Determine the (x, y) coordinate at the center of the cell enclosing the given text.  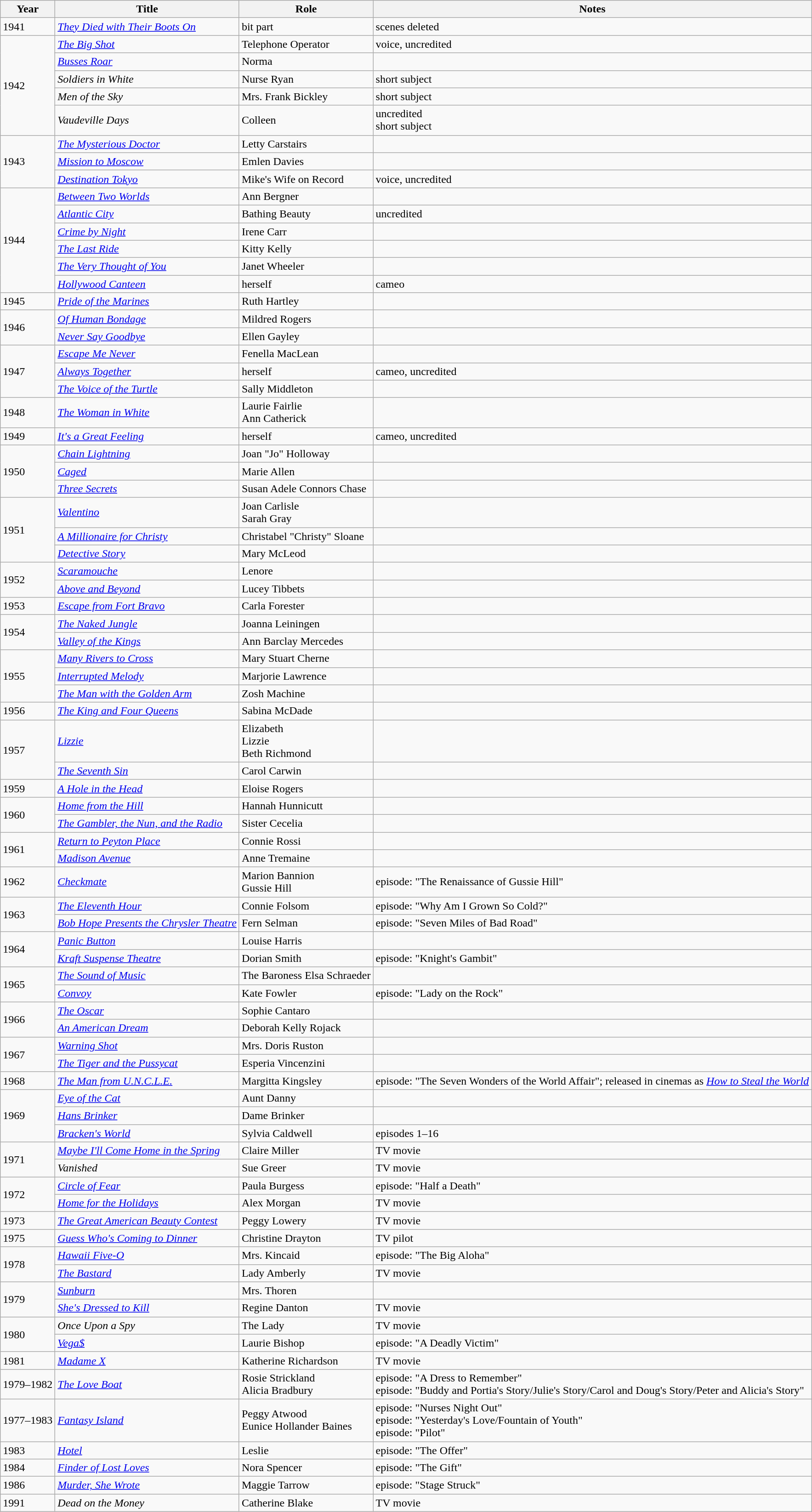
episode: "Seven Miles of Bad Road" (592, 923)
scenes deleted (592, 27)
episode: "A Deadly Victim" (592, 1343)
Colleen (306, 120)
Sabina McDade (306, 711)
Ann Bergner (306, 196)
Scaramouche (147, 571)
1961 (28, 849)
Anne Tremaine (306, 858)
Carla Forester (306, 606)
Home from the Hill (147, 806)
Mildred Rogers (306, 319)
1942 (28, 85)
The Baroness Elsa Schraeder (306, 976)
Always Together (147, 371)
Return to Peyton Place (147, 841)
episode: "A Dress to Remember"episode: "Buddy and Portia's Story/Julie's Story/Carol and Doug's Story/Peter and Alicia's Story" (592, 1384)
Mary Stuart Cherne (306, 659)
episode: "Stage Struck" (592, 1485)
Home for the Holidays (147, 1203)
Mrs. Frank Bickley (306, 97)
A Millionaire for Christy (147, 536)
Sylvia Caldwell (306, 1133)
1954 (28, 632)
1950 (28, 471)
Ellen Gayley (306, 336)
Panic Button (147, 941)
Circle of Fear (147, 1186)
1960 (28, 814)
Interrupted Melody (147, 676)
episode: "The Seven Wonders of the World Affair"; released in cinemas as How to Steal the World (592, 1080)
Warning Shot (147, 1046)
Christine Drayton (306, 1238)
The Bastard (147, 1273)
Sue Greer (306, 1168)
1978 (28, 1264)
Catherine Blake (306, 1503)
Rosie StricklandAlicia Bradbury (306, 1384)
Chain Lightning (147, 454)
Telephone Operator (306, 44)
Connie Rossi (306, 841)
1951 (28, 529)
A Hole in the Head (147, 788)
Convoy (147, 993)
Lucey Tibbets (306, 589)
Mike's Wife on Record (306, 179)
Marie Allen (306, 471)
Fenella MacLean (306, 354)
Many Rivers to Cross (147, 659)
Escape Me Never (147, 354)
The Voice of the Turtle (147, 389)
Connie Folsom (306, 906)
episodes 1–16 (592, 1133)
The Love Boat (147, 1384)
Letty Carstairs (306, 144)
Regine Danton (306, 1308)
Esperia Vincenzini (306, 1063)
Madame X (147, 1360)
1955 (28, 676)
1983 (28, 1450)
Emlen Davies (306, 161)
Christabel "Christy" Sloane (306, 536)
The King and Four Queens (147, 711)
Hans Brinker (147, 1115)
Laurie FairlieAnn Catherick (306, 413)
Destination Tokyo (147, 179)
1979 (28, 1299)
Kraft Suspense Theatre (147, 958)
1952 (28, 580)
Ruth Hartley (306, 301)
The Big Shot (147, 44)
Guess Who's Coming to Dinner (147, 1238)
Bathing Beauty (306, 214)
Lenore (306, 571)
The Last Ride (147, 249)
Kate Fowler (306, 993)
Fern Selman (306, 923)
Mrs. Doris Ruston (306, 1046)
Sister Cecelia (306, 823)
Title (147, 9)
Norma (306, 62)
Joan "Jo" Holloway (306, 454)
Katherine Richardson (306, 1360)
1977–1983 (28, 1420)
1941 (28, 27)
Notes (592, 9)
The Mysterious Doctor (147, 144)
Role (306, 9)
Checkmate (147, 882)
Dame Brinker (306, 1115)
The Very Thought of You (147, 267)
Finder of Lost Loves (147, 1468)
episode: "The Offer" (592, 1450)
Sally Middleton (306, 389)
1975 (28, 1238)
The Woman in White (147, 413)
Margitta Kingsley (306, 1080)
They Died with Their Boots On (147, 27)
Lizzie (147, 741)
Lady Amberly (306, 1273)
Maggie Tarrow (306, 1485)
Fantasy Island (147, 1420)
1947 (28, 371)
1949 (28, 436)
Between Two Worlds (147, 196)
1973 (28, 1221)
TV pilot (592, 1238)
1968 (28, 1080)
Joan CarlisleSarah Gray (306, 512)
Deborah Kelly Rojack (306, 1028)
Dorian Smith (306, 958)
Of Human Bondage (147, 319)
Bob Hope Presents the Chrysler Theatre (147, 923)
bit part (306, 27)
1969 (28, 1115)
Eloise Rogers (306, 788)
Janet Wheeler (306, 267)
1971 (28, 1160)
Louise Harris (306, 941)
Mrs. Kincaid (306, 1256)
Laurie Bishop (306, 1343)
Crime by Night (147, 231)
Men of the Sky (147, 97)
episode: "Knight's Gambit" (592, 958)
1964 (28, 949)
1953 (28, 606)
Aunt Danny (306, 1098)
Above and Beyond (147, 589)
Susan Adele Connors Chase (306, 489)
The Oscar (147, 1011)
uncreditedshort subject (592, 120)
1966 (28, 1019)
1946 (28, 328)
Joanna Leiningen (306, 624)
Eye of the Cat (147, 1098)
ElizabethLizzieBeth Richmond (306, 741)
The Naked Jungle (147, 624)
Irene Carr (306, 231)
episode: "The Renaissance of Gussie Hill" (592, 882)
Escape from Fort Bravo (147, 606)
Ann Barclay Mercedes (306, 641)
1943 (28, 161)
episode: "Half a Death" (592, 1186)
Vaudeville Days (147, 120)
1986 (28, 1485)
Claire Miller (306, 1151)
1962 (28, 882)
1967 (28, 1054)
Pride of the Marines (147, 301)
Maybe I'll Come Home in the Spring (147, 1151)
She's Dressed to Kill (147, 1308)
episode: "Why Am I Grown So Cold?" (592, 906)
1944 (28, 240)
The Seventh Sin (147, 771)
Peggy Lowery (306, 1221)
Valley of the Kings (147, 641)
1948 (28, 413)
1980 (28, 1334)
The Man from U.N.C.L.E. (147, 1080)
The Sound of Music (147, 976)
episode: "Lady on the Rock" (592, 993)
1984 (28, 1468)
The Tiger and the Pussycat (147, 1063)
1957 (28, 750)
1972 (28, 1194)
Vanished (147, 1168)
1979–1982 (28, 1384)
The Lady (306, 1325)
The Great American Beauty Contest (147, 1221)
Murder, She Wrote (147, 1485)
Mrs. Thoren (306, 1290)
1963 (28, 915)
1965 (28, 984)
Hawaii Five-O (147, 1256)
Never Say Goodbye (147, 336)
Mission to Moscow (147, 161)
cameo (592, 284)
Madison Avenue (147, 858)
Valentino (147, 512)
Marjorie Lawrence (306, 676)
Sunburn (147, 1290)
Hollywood Canteen (147, 284)
1991 (28, 1503)
Kitty Kelly (306, 249)
Hannah Hunnicutt (306, 806)
Leslie (306, 1450)
Bracken's World (147, 1133)
Zosh Machine (306, 693)
Sophie Cantaro (306, 1011)
1945 (28, 301)
1959 (28, 788)
Hotel (147, 1450)
Soldiers in White (147, 79)
episode: "The Gift" (592, 1468)
Busses Roar (147, 62)
The Gambler, the Nun, and the Radio (147, 823)
1956 (28, 711)
Carol Carwin (306, 771)
Year (28, 9)
Mary McLeod (306, 554)
Detective Story (147, 554)
Nurse Ryan (306, 79)
The Man with the Golden Arm (147, 693)
episode: "The Big Aloha" (592, 1256)
Atlantic City (147, 214)
Alex Morgan (306, 1203)
It's a Great Feeling (147, 436)
Dead on the Money (147, 1503)
episode: "Nurses Night Out"episode: "Yesterday's Love/Fountain of Youth"episode: "Pilot" (592, 1420)
The Eleventh Hour (147, 906)
Peggy AtwoodEunice Hollander Baines (306, 1420)
Vega$ (147, 1343)
1981 (28, 1360)
Three Secrets (147, 489)
Nora Spencer (306, 1468)
Once Upon a Spy (147, 1325)
An American Dream (147, 1028)
uncredited (592, 214)
Marion BannionGussie Hill (306, 882)
Paula Burgess (306, 1186)
Caged (147, 471)
